Capture the cell that displays the provided text and extract its (x, y) central coordinate. 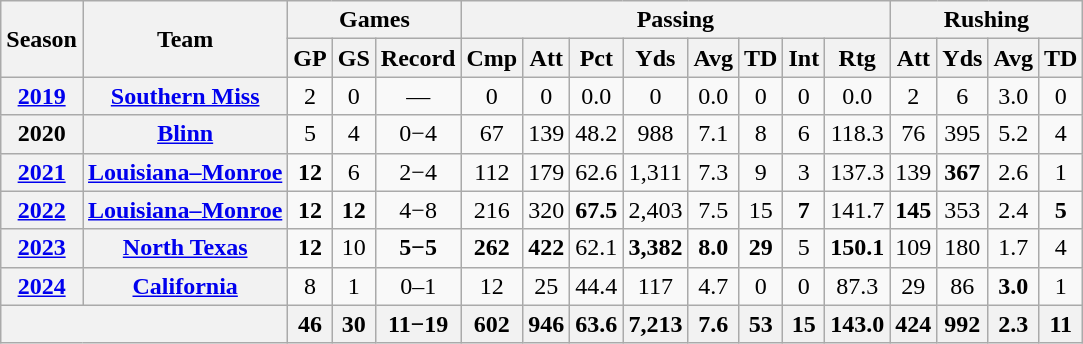
180 (962, 248)
8.0 (714, 248)
30 (354, 324)
North Texas (184, 248)
GP (310, 58)
Team (184, 39)
76 (914, 134)
7.5 (714, 210)
118.3 (858, 134)
— (418, 96)
11−19 (418, 324)
Pct (596, 58)
7.3 (714, 172)
143.0 (858, 324)
87.3 (858, 286)
62.1 (596, 248)
2024 (42, 286)
53 (761, 324)
2023 (42, 248)
5.2 (1014, 134)
7 (804, 210)
California (184, 286)
946 (546, 324)
44.4 (596, 286)
7.1 (714, 134)
48.2 (596, 134)
320 (546, 210)
Season (42, 39)
988 (656, 134)
424 (914, 324)
Cmp (492, 58)
0–1 (418, 286)
4.7 (714, 286)
112 (492, 172)
Record (418, 58)
46 (310, 324)
141.7 (858, 210)
602 (492, 324)
63.6 (596, 324)
2.6 (1014, 172)
150.1 (858, 248)
137.3 (858, 172)
2−4 (418, 172)
145 (914, 210)
10 (354, 248)
2,403 (656, 210)
262 (492, 248)
Passing (676, 20)
GS (354, 58)
7.6 (714, 324)
5−5 (418, 248)
179 (546, 172)
Southern Miss (184, 96)
2021 (42, 172)
1.7 (1014, 248)
86 (962, 286)
7,213 (656, 324)
395 (962, 134)
3,382 (656, 248)
Blinn (184, 134)
Games (374, 20)
422 (546, 248)
117 (656, 286)
353 (962, 210)
67.5 (596, 210)
11 (1061, 324)
1,311 (656, 172)
9 (761, 172)
2.3 (1014, 324)
Int (804, 58)
25 (546, 286)
3 (804, 172)
67 (492, 134)
4−8 (418, 210)
Rtg (858, 58)
367 (962, 172)
2020 (42, 134)
216 (492, 210)
2019 (42, 96)
62.6 (596, 172)
Rushing (986, 20)
2022 (42, 210)
2.4 (1014, 210)
109 (914, 248)
0−4 (418, 134)
992 (962, 324)
